Capture the cell that displays the provided text and extract its [x, y] central coordinate. 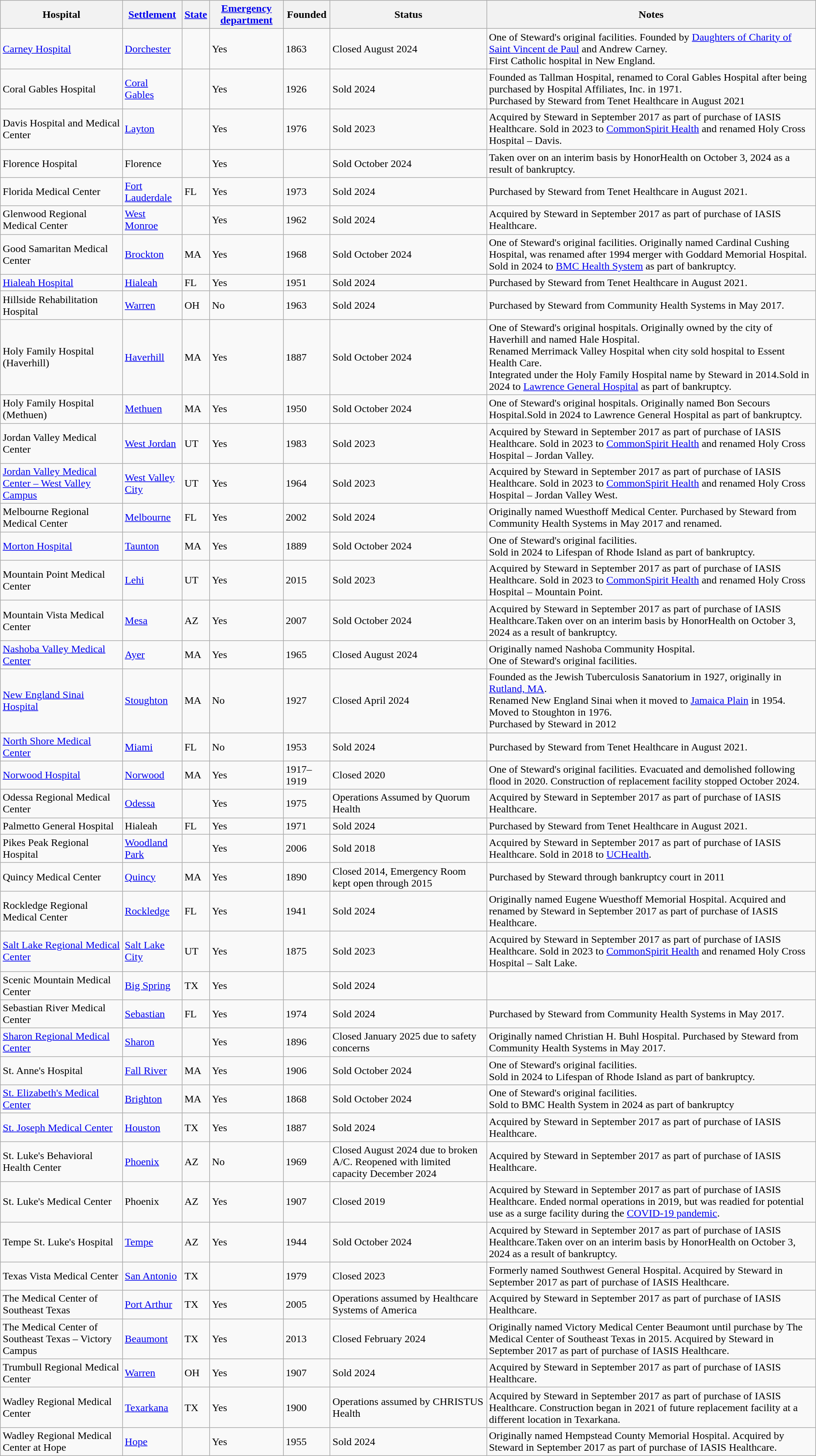
Taunton [153, 546]
Acquired by Steward in September 2017 as part of purchase of IASIS Healthcare. Sold in 2018 to UCHealth. [651, 849]
1983 [307, 443]
1971 [307, 826]
Originally named Nashoba Community Hospital.One of Steward's original facilities. [651, 655]
1890 [307, 876]
Closed April 2024 [408, 701]
Glenwood Regional Medical Center [61, 220]
Brighton [153, 1099]
Closed 2020 [408, 775]
Jordan Valley Medical Center – West Valley Campus [61, 484]
Operations assumed by CHRISTUS Health [408, 1407]
Quincy [153, 876]
St. Luke's Behavioral Health Center [61, 1162]
1951 [307, 283]
The Medical Center of Southeast Texas [61, 1305]
Port Arthur [153, 1305]
1926 [307, 89]
Stoughton [153, 701]
1900 [307, 1407]
Fall River [153, 1071]
Settlement [153, 15]
Dorchester [153, 49]
Rockledge Regional Medical Center [61, 911]
1968 [307, 254]
Coral Gables [153, 89]
Sharon Regional Medical Center [61, 1042]
1944 [307, 1242]
Layton [153, 129]
Holy Family Hospital (Haverhill) [61, 357]
Ayer [153, 655]
1868 [307, 1099]
1973 [307, 192]
Wadley Regional Medical Center [61, 1407]
1950 [307, 409]
Originally named Christian H. Buhl Hospital. Purchased by Steward from Community Health Systems in May 2017. [651, 1042]
Brockton [153, 254]
Notes [651, 15]
Rockledge [153, 911]
North Shore Medical Center [61, 747]
1896 [307, 1042]
Hialeah Hospital [61, 283]
1906 [307, 1071]
Emergency department [247, 15]
Closed August 2024 due to broken A/C. Reopened with limited capacity December 2024 [408, 1162]
Hillside Rehabilitation Hospital [61, 305]
Salt Lake City [153, 951]
2007 [307, 621]
Morton Hospital [61, 546]
Tempe [153, 1242]
2005 [307, 1305]
State [196, 15]
2002 [307, 518]
2013 [307, 1339]
St. Luke's Medical Center [61, 1202]
One of Steward's original facilities.Sold to BMC Health System in 2024 as part of bankruptcy [651, 1099]
Holy Family Hospital (Methuen) [61, 409]
St. Joseph Medical Center [61, 1128]
Sebastian [153, 1014]
Mountain Vista Medical Center [61, 621]
Melbourne [153, 518]
Lehi [153, 580]
Mesa [153, 621]
Wadley Regional Medical Center at Hope [61, 1442]
West Valley City [153, 484]
Closed January 2025 due to safety concerns [408, 1042]
Salt Lake Regional Medical Center [61, 951]
2015 [307, 580]
Founded [307, 15]
Norwood Hospital [61, 775]
Beaumont [153, 1339]
Status [408, 15]
St. Elizabeth's Medical Center [61, 1099]
Sebastian River Medical Center [61, 1014]
Melbourne Regional Medical Center [61, 518]
1955 [307, 1442]
Good Samaritan Medical Center [61, 254]
West Jordan [153, 443]
1964 [307, 484]
Nashoba Valley Medical Center [61, 655]
Fort Lauderdale [153, 192]
Operations assumed by Healthcare Systems of America [408, 1305]
One of Steward's original facilities. Evacuated and demolished following flood in 2020. Construction of replacement facility stopped October 2024. [651, 775]
New England Sinai Hospital [61, 701]
Purchased by Steward through bankruptcy court in 2011 [651, 876]
St. Anne's Hospital [61, 1071]
Palmetto General Hospital [61, 826]
Big Spring [153, 985]
Scenic Mountain Medical Center [61, 985]
Coral Gables Hospital [61, 89]
Mountain Point Medical Center [61, 580]
Originally named Eugene Wuesthoff Memorial Hospital. Acquired and renamed by Steward in September 2017 as part of purchase of IASIS Healthcare. [651, 911]
Closed 2019 [408, 1202]
1941 [307, 911]
Houston [153, 1128]
West Monroe [153, 220]
Sharon [153, 1042]
Formerly named Southwest General Hospital. Acquired by Steward in September 2017 as part of purchase of IASIS Healthcare. [651, 1276]
The Medical Center of Southeast Texas – Victory Campus [61, 1339]
Norwood [153, 775]
1979 [307, 1276]
Closed 2014, Emergency Room kept open through 2015 [408, 876]
One of Steward's original hospitals. Originally named Bon Secours Hospital.Sold in 2024 to Lawrence General Hospital as part of bankruptcy. [651, 409]
1927 [307, 701]
Hospital [61, 15]
Haverhill [153, 357]
Davis Hospital and Medical Center [61, 129]
1975 [307, 803]
Sold 2018 [408, 849]
Florence [153, 163]
Originally named Hempstead County Memorial Hospital. Acquired by Steward in September 2017 as part of purchase of IASIS Healthcare. [651, 1442]
Odessa [153, 803]
1917–1919 [307, 775]
1875 [307, 951]
Trumbull Regional Medical Center [61, 1373]
1863 [307, 49]
Miami [153, 747]
Florida Medical Center [61, 192]
Carney Hospital [61, 49]
Closed February 2024 [408, 1339]
Texarkana [153, 1407]
Taken over on an interim basis by HonorHealth on October 3, 2024 as a result of bankruptcy. [651, 163]
1953 [307, 747]
1976 [307, 129]
San Antonio [153, 1276]
Pikes Peak Regional Hospital [61, 849]
Hope [153, 1442]
Quincy Medical Center [61, 876]
Texas Vista Medical Center [61, 1276]
Odessa Regional Medical Center [61, 803]
Jordan Valley Medical Center [61, 443]
Originally named Wuesthoff Medical Center. Purchased by Steward from Community Health Systems in May 2017 and renamed. [651, 518]
1965 [307, 655]
Tempe St. Luke's Hospital [61, 1242]
1889 [307, 546]
1969 [307, 1162]
Florence Hospital [61, 163]
1974 [307, 1014]
1962 [307, 220]
1963 [307, 305]
Methuen [153, 409]
Operations Assumed by Quorum Health [408, 803]
Woodland Park [153, 849]
2006 [307, 849]
Closed 2023 [408, 1276]
